Extract the (x, y) coordinate from the center of the cell holding the provided text.  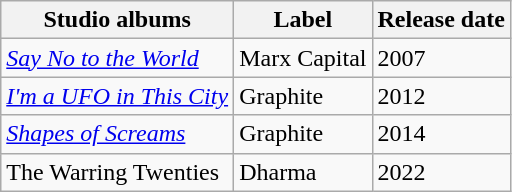
2014 (441, 134)
2012 (441, 96)
Shapes of Screams (118, 134)
Label (303, 20)
The Warring Twenties (118, 172)
Studio albums (118, 20)
2022 (441, 172)
Marx Capital (303, 58)
Release date (441, 20)
2007 (441, 58)
I'm a UFO in This City (118, 96)
Dharma (303, 172)
Say No to the World (118, 58)
